Return the [X, Y] coordinate for the center point of the cell that contains the specified text.  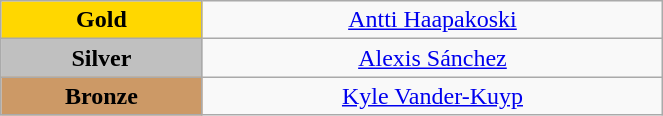
Antti Haapakoski [432, 20]
Silver [102, 58]
Gold [102, 20]
Kyle Vander-Kuyp [432, 96]
Alexis Sánchez [432, 58]
Bronze [102, 96]
